Output the [x, y] coordinate of the center of the cell containing the given text.  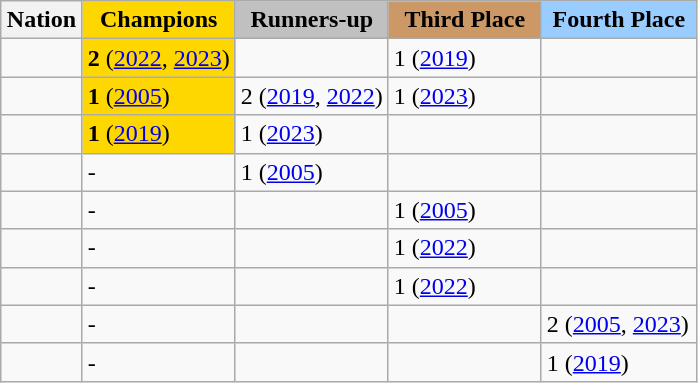
2 (2022, 2023) [158, 58]
Champions [158, 20]
Nation [42, 20]
2 (2005, 2023) [618, 324]
2 (2019, 2022) [312, 96]
Third Place [464, 20]
Runners-up [312, 20]
Fourth Place [618, 20]
